Scan for the cell matching the given text and deliver its [X, Y] coordinate at center. 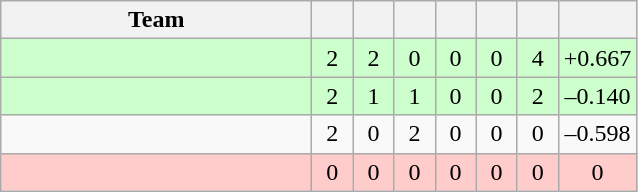
–0.598 [598, 134]
4 [538, 58]
–0.140 [598, 96]
Team [156, 20]
+0.667 [598, 58]
